Identify which cell holds the provided text, then report its [X, Y] central coordinate. 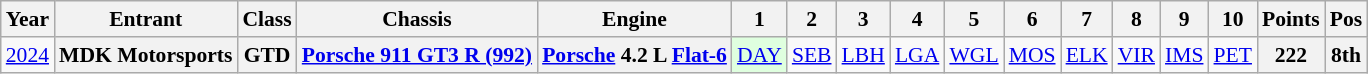
Engine [634, 19]
VIR [1136, 55]
Pos [1346, 19]
9 [1184, 19]
5 [974, 19]
LBH [864, 55]
8th [1346, 55]
Porsche 4.2 L Flat-6 [634, 55]
Entrant [146, 19]
SEB [812, 55]
4 [917, 19]
2024 [28, 55]
6 [1032, 19]
LGA [917, 55]
IMS [1184, 55]
ELK [1087, 55]
Points [1291, 19]
GTD [266, 55]
Porsche 911 GT3 R (992) [417, 55]
3 [864, 19]
10 [1234, 19]
2 [812, 19]
Class [266, 19]
MDK Motorsports [146, 55]
DAY [760, 55]
WGL [974, 55]
Chassis [417, 19]
MOS [1032, 55]
8 [1136, 19]
Year [28, 19]
PET [1234, 55]
222 [1291, 55]
7 [1087, 19]
1 [760, 19]
